Scan for the cell matching the given text and deliver its [X, Y] coordinate at center. 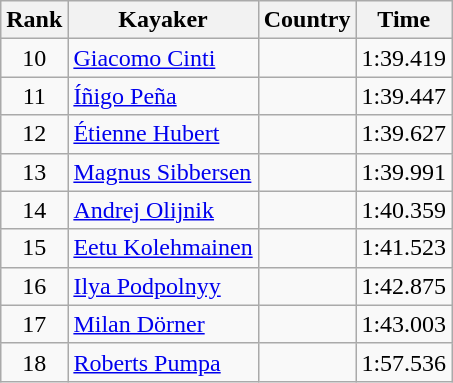
16 [34, 286]
Time [404, 20]
12 [34, 134]
1:43.003 [404, 324]
Giacomo Cinti [163, 58]
1:39.627 [404, 134]
Kayaker [163, 20]
15 [34, 248]
10 [34, 58]
Andrej Olijnik [163, 210]
18 [34, 362]
11 [34, 96]
1:39.419 [404, 58]
1:39.447 [404, 96]
1:40.359 [404, 210]
17 [34, 324]
1:57.536 [404, 362]
1:39.991 [404, 172]
Milan Dörner [163, 324]
Íñigo Peña [163, 96]
13 [34, 172]
Country [307, 20]
Eetu Kolehmainen [163, 248]
1:42.875 [404, 286]
Magnus Sibbersen [163, 172]
14 [34, 210]
Ilya Podpolnyy [163, 286]
Roberts Pumpa [163, 362]
1:41.523 [404, 248]
Rank [34, 20]
Étienne Hubert [163, 134]
